Extract the [x, y] coordinate from the center of the cell holding the provided text.  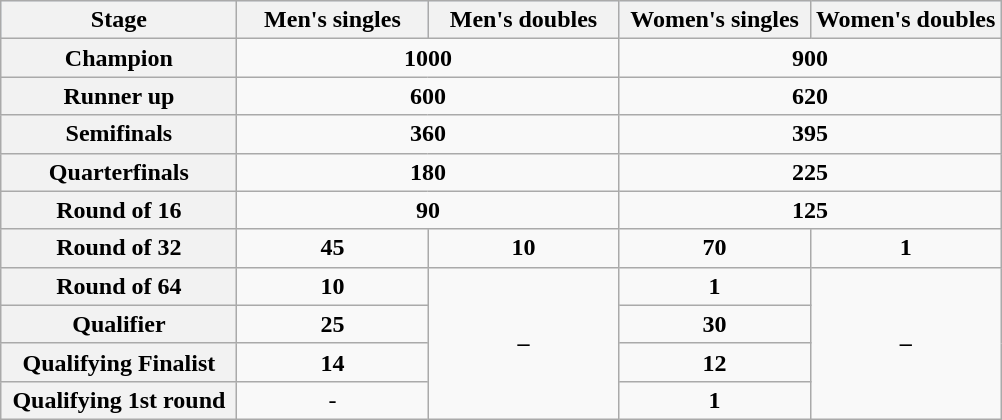
12 [714, 362]
70 [714, 248]
Qualifier [119, 324]
395 [810, 134]
- [332, 400]
Runner up [119, 96]
Round of 16 [119, 210]
Quarterfinals [119, 172]
125 [810, 210]
Round of 64 [119, 286]
620 [810, 96]
Men's doubles [524, 20]
360 [428, 134]
25 [332, 324]
Round of 32 [119, 248]
Semifinals [119, 134]
600 [428, 96]
Qualifying Finalist [119, 362]
900 [810, 58]
Women's doubles [906, 20]
14 [332, 362]
Men's singles [332, 20]
30 [714, 324]
Stage [119, 20]
1000 [428, 58]
45 [332, 248]
180 [428, 172]
Champion [119, 58]
Qualifying 1st round [119, 400]
Women's singles [714, 20]
225 [810, 172]
90 [428, 210]
